Provide the (x, y) coordinate of the cell's center where the given text is located.  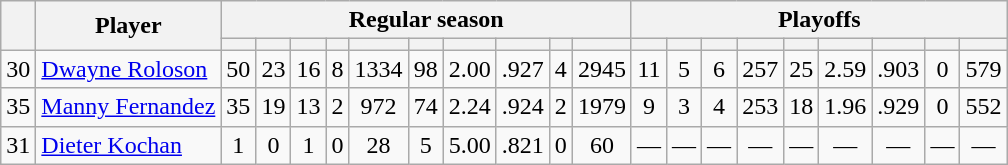
1979 (602, 107)
552 (984, 107)
Regular season (426, 20)
28 (378, 145)
Dieter Kochan (128, 145)
19 (274, 107)
30 (18, 69)
9 (648, 107)
.821 (522, 145)
5.00 (470, 145)
2.00 (470, 69)
13 (308, 107)
.903 (898, 69)
257 (760, 69)
2945 (602, 69)
.924 (522, 107)
8 (338, 69)
74 (426, 107)
31 (18, 145)
Manny Fernandez (128, 107)
.927 (522, 69)
6 (720, 69)
Player (128, 26)
60 (602, 145)
253 (760, 107)
98 (426, 69)
Playoffs (819, 20)
579 (984, 69)
16 (308, 69)
23 (274, 69)
1334 (378, 69)
Dwayne Roloson (128, 69)
2.59 (846, 69)
3 (684, 107)
.929 (898, 107)
25 (802, 69)
11 (648, 69)
2.24 (470, 107)
1.96 (846, 107)
972 (378, 107)
50 (238, 69)
18 (802, 107)
